Detect which cell encompasses the target text, then output its (x, y) center coordinate. 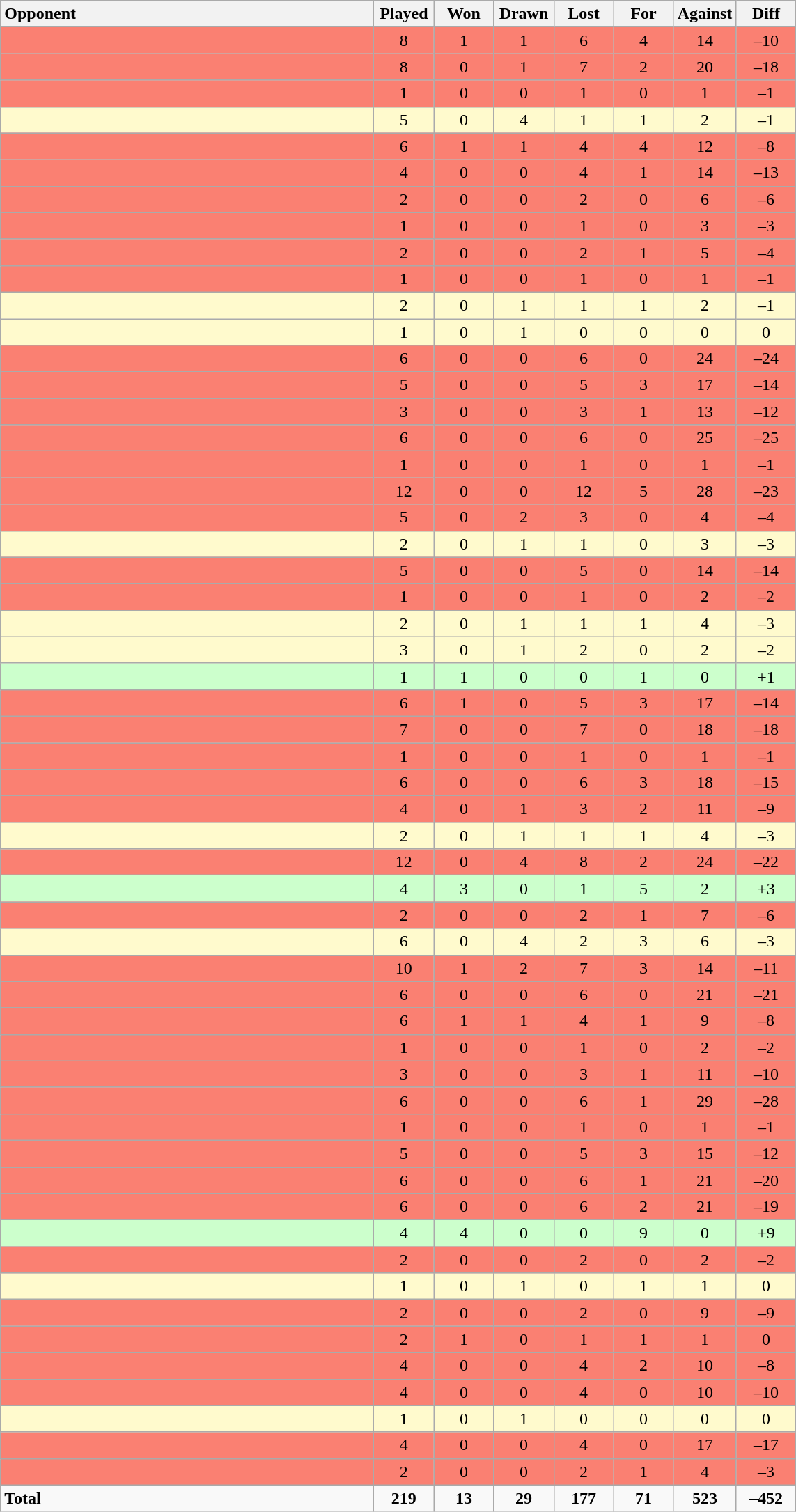
Lost (584, 14)
–28 (766, 1100)
Drawn (524, 14)
Total (187, 1498)
177 (584, 1498)
–17 (766, 1445)
–25 (766, 438)
25 (705, 438)
–22 (766, 862)
15 (705, 1153)
523 (705, 1498)
For (643, 14)
–19 (766, 1207)
–21 (766, 995)
+9 (766, 1233)
–11 (766, 968)
71 (643, 1498)
+3 (766, 889)
28 (705, 491)
–15 (766, 783)
–23 (766, 491)
Won (464, 14)
–13 (766, 173)
–24 (766, 359)
Opponent (187, 14)
219 (404, 1498)
Against (705, 14)
Played (404, 14)
20 (705, 67)
–20 (766, 1180)
–452 (766, 1498)
+1 (766, 676)
Diff (766, 14)
